From the cell containing the given text, extract its center point as (X, Y) coordinate. 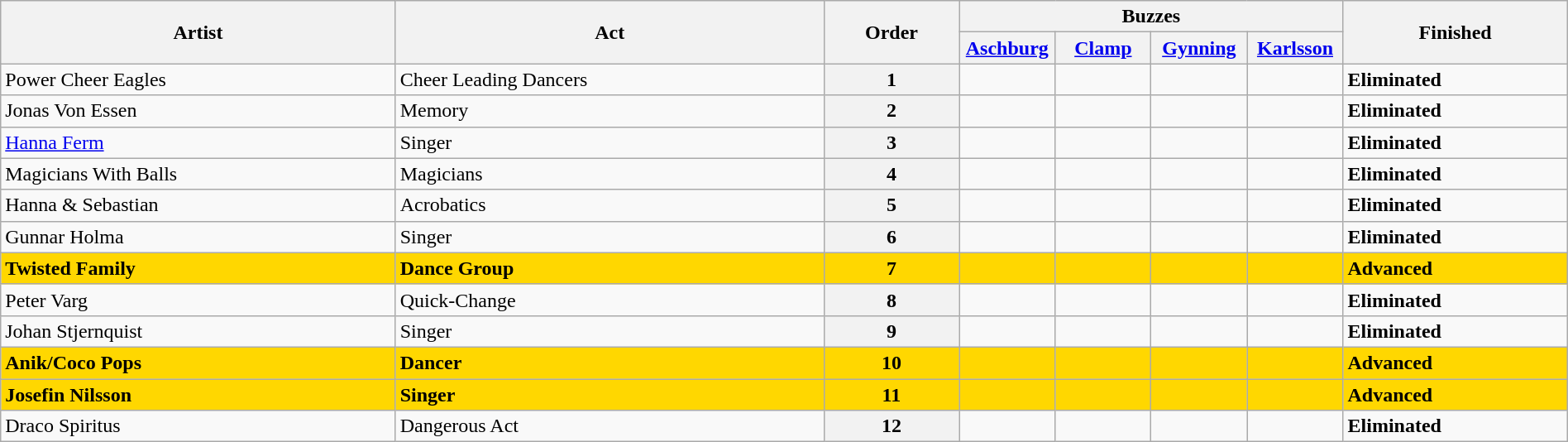
5 (892, 205)
11 (892, 395)
4 (892, 174)
Gunnar Holma (198, 237)
Peter Varg (198, 300)
Finished (1456, 32)
Hanna & Sebastian (198, 205)
Dancer (610, 363)
8 (892, 300)
7 (892, 268)
Quick-Change (610, 300)
2 (892, 111)
Magicians With Balls (198, 174)
Acrobatics (610, 205)
Johan Stjernquist (198, 331)
Draco Spiritus (198, 426)
Twisted Family (198, 268)
9 (892, 331)
Memory (610, 111)
12 (892, 426)
Dangerous Act (610, 426)
1 (892, 79)
Power Cheer Eagles (198, 79)
Clamp (1103, 48)
Anik/Coco Pops (198, 363)
Dance Group (610, 268)
Order (892, 32)
Magicians (610, 174)
Cheer Leading Dancers (610, 79)
Jonas Von Essen (198, 111)
Josefin Nilsson (198, 395)
6 (892, 237)
Act (610, 32)
Gynning (1199, 48)
Hanna Ferm (198, 142)
Aschburg (1007, 48)
Karlsson (1295, 48)
Artist (198, 32)
10 (892, 363)
3 (892, 142)
Buzzes (1151, 17)
